Return the [X, Y] coordinate for the center point of the cell that contains the specified text.  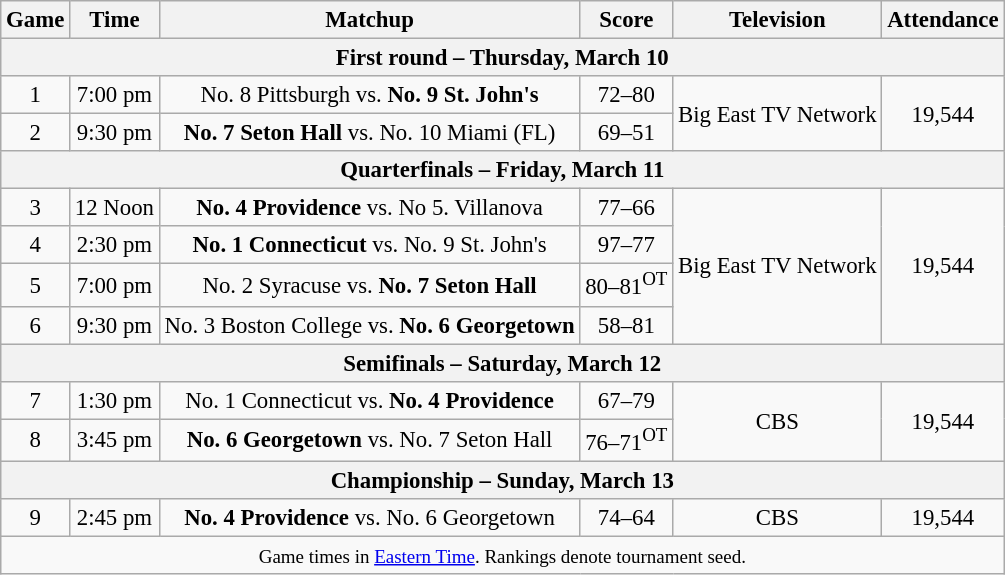
7 [36, 400]
72–80 [626, 95]
1 [36, 95]
9 [36, 518]
Game times in Eastern Time. Rankings denote tournament seed. [502, 555]
4 [36, 245]
No. 3 Boston College vs. No. 6 Georgetown [370, 325]
2 [36, 133]
Semifinals – Saturday, March 12 [502, 363]
First round – Thursday, March 10 [502, 58]
No. 4 Providence vs. No. 6 Georgetown [370, 518]
1:30 pm [115, 400]
No. 1 Connecticut vs. No. 4 Providence [370, 400]
77–66 [626, 208]
12 Noon [115, 208]
No. 2 Syracuse vs. No. 7 Seton Hall [370, 285]
3:45 pm [115, 440]
2:45 pm [115, 518]
8 [36, 440]
69–51 [626, 133]
97–77 [626, 245]
No. 6 Georgetown vs. No. 7 Seton Hall [370, 440]
2:30 pm [115, 245]
No. 7 Seton Hall vs. No. 10 Miami (FL) [370, 133]
No. 8 Pittsburgh vs. No. 9 St. John's [370, 95]
6 [36, 325]
Matchup [370, 20]
74–64 [626, 518]
Quarterfinals – Friday, March 11 [502, 170]
58–81 [626, 325]
Score [626, 20]
Attendance [943, 20]
Game [36, 20]
80–81OT [626, 285]
67–79 [626, 400]
3 [36, 208]
No. 4 Providence vs. No 5. Villanova [370, 208]
Time [115, 20]
76–71OT [626, 440]
Television [778, 20]
5 [36, 285]
Championship – Sunday, March 13 [502, 480]
No. 1 Connecticut vs. No. 9 St. John's [370, 245]
